Output the (X, Y) coordinate of the center of the cell containing the given text.  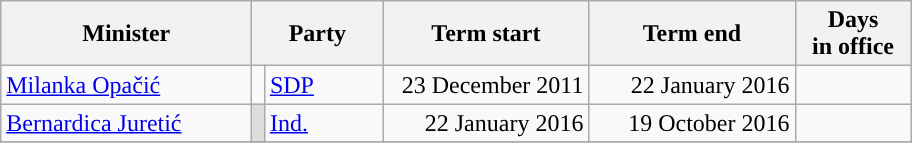
23 December 2011 (486, 85)
Term end (692, 34)
Term start (486, 34)
Milanka Opačić (126, 85)
Party (318, 34)
SDP (323, 85)
19 October 2016 (692, 123)
Bernardica Juretić (126, 123)
Ind. (323, 123)
Days in office (853, 34)
Minister (126, 34)
